Determine the [X, Y] coordinate at the center of the cell enclosing the given text.  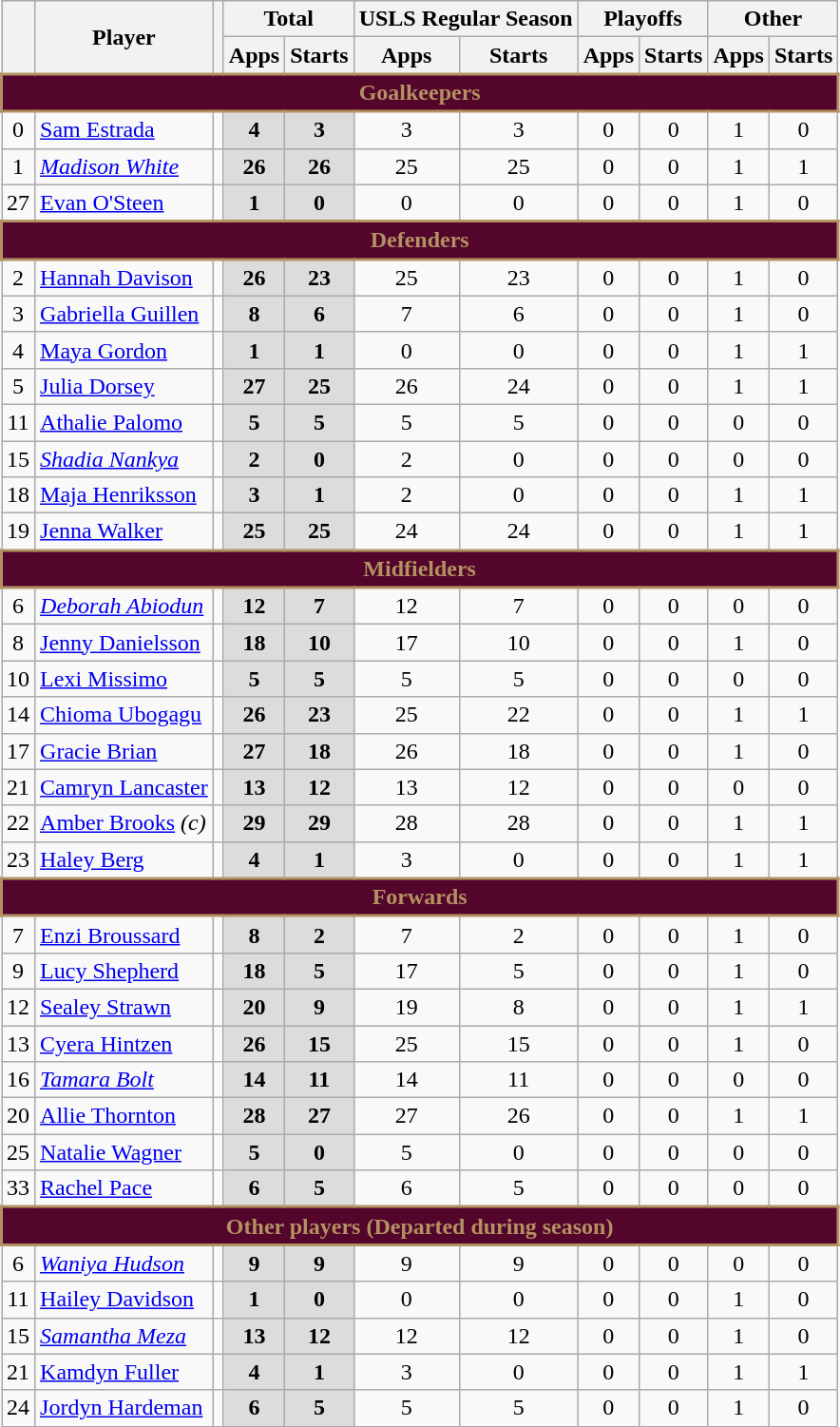
Athalie Palomo [124, 422]
Playoffs [642, 19]
Kamdyn Fuller [124, 1372]
Gabriella Guillen [124, 314]
Lexi Missimo [124, 679]
Jenna Walker [124, 532]
Other players (Departed during season) [420, 1226]
33 [19, 1188]
Hannah Davison [124, 278]
Lucy Shepherd [124, 971]
Julia Dorsey [124, 386]
Total [289, 19]
Enzi Broussard [124, 935]
Deborah Abiodun [124, 607]
Maya Gordon [124, 350]
Other [773, 19]
Goalkeepers [420, 93]
Shadia Nankya [124, 459]
Natalie Wagner [124, 1152]
Player [124, 38]
Gracie Brian [124, 751]
Waniya Hudson [124, 1263]
Defenders [420, 241]
Jenny Danielsson [124, 643]
Evan O'Steen [124, 203]
Allie Thornton [124, 1116]
Camryn Lancaster [124, 787]
Cyera Hintzen [124, 1043]
Sam Estrada [124, 129]
Hailey Davidson [124, 1300]
Madison White [124, 166]
16 [19, 1080]
Rachel Pace [124, 1188]
USLS Regular Season [466, 19]
Amber Brooks (c) [124, 823]
Maja Henriksson [124, 495]
Tamara Bolt [124, 1080]
Chioma Ubogagu [124, 715]
Forwards [420, 897]
Midfielders [420, 569]
Sealey Strawn [124, 1007]
Haley Berg [124, 859]
Samantha Meza [124, 1336]
Jordyn Hardeman [124, 1408]
